Capture the cell that displays the provided text and extract its [X, Y] central coordinate. 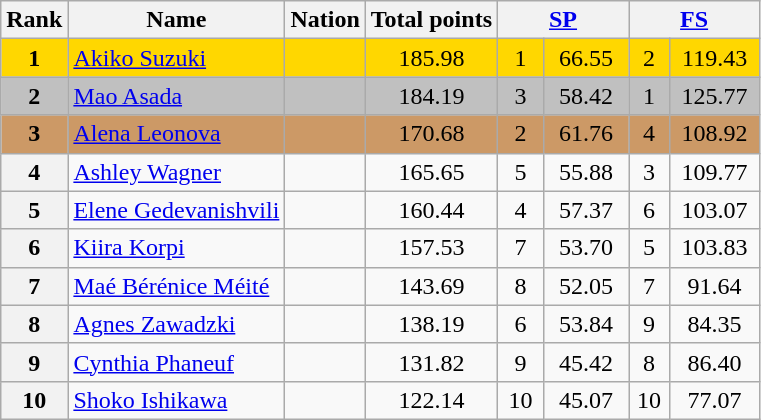
52.05 [586, 286]
Akiko Suzuki [176, 58]
Shoko Ishikawa [176, 400]
84.35 [715, 324]
Maé Bérénice Méité [176, 286]
Kiira Korpi [176, 248]
103.83 [715, 248]
138.19 [431, 324]
125.77 [715, 96]
Total points [431, 20]
184.19 [431, 96]
Elene Gedevanishvili [176, 210]
165.65 [431, 172]
108.92 [715, 134]
45.42 [586, 362]
91.64 [715, 286]
55.88 [586, 172]
157.53 [431, 248]
109.77 [715, 172]
131.82 [431, 362]
53.84 [586, 324]
61.76 [586, 134]
143.69 [431, 286]
Alena Leonova [176, 134]
SP [564, 20]
77.07 [715, 400]
86.40 [715, 362]
Nation [325, 20]
53.70 [586, 248]
66.55 [586, 58]
103.07 [715, 210]
FS [694, 20]
170.68 [431, 134]
122.14 [431, 400]
160.44 [431, 210]
185.98 [431, 58]
Rank [34, 20]
45.07 [586, 400]
Cynthia Phaneuf [176, 362]
Agnes Zawadzki [176, 324]
Ashley Wagner [176, 172]
Name [176, 20]
Mao Asada [176, 96]
119.43 [715, 58]
58.42 [586, 96]
57.37 [586, 210]
